Search for the cell housing the specified text and yield its [x, y] center coordinate. 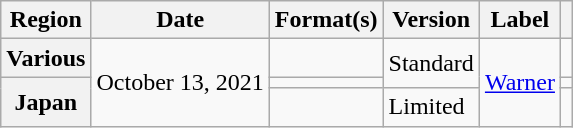
Format(s) [326, 20]
Date [180, 20]
Version [431, 20]
Label [520, 20]
October 13, 2021 [180, 82]
Standard [431, 64]
Various [46, 58]
Region [46, 20]
Warner [520, 82]
Limited [431, 107]
Japan [46, 102]
